Scan for the cell matching the given text and deliver its (x, y) coordinate at center. 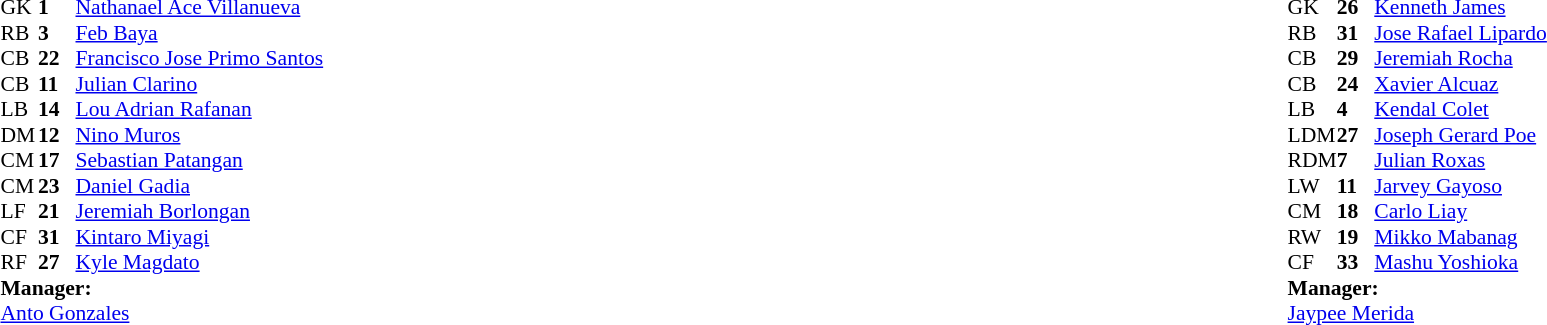
RF (19, 263)
Jeremiah Rocha (1460, 59)
Xavier Alcuaz (1460, 84)
Julian Clarino (200, 84)
Jarvey Gayoso (1460, 186)
33 (1356, 263)
29 (1356, 59)
19 (1356, 237)
23 (57, 186)
Mikko Mabanag (1460, 237)
Francisco Jose Primo Santos (200, 59)
21 (57, 211)
LDM (1312, 135)
Daniel Gadia (200, 186)
Kintaro Miyagi (200, 237)
22 (57, 59)
Jose Rafael Lipardo (1460, 33)
7 (1356, 161)
RDM (1312, 161)
LF (19, 211)
Jeremiah Borlongan (200, 211)
Julian Roxas (1460, 161)
Sebastian Patangan (200, 161)
Feb Baya (200, 33)
18 (1356, 211)
Mashu Yoshioka (1460, 263)
RW (1312, 237)
12 (57, 135)
Lou Adrian Rafanan (200, 109)
Carlo Liay (1460, 211)
17 (57, 161)
24 (1356, 84)
4 (1356, 109)
Kendal Colet (1460, 109)
3 (57, 33)
Joseph Gerard Poe (1460, 135)
Nino Muros (200, 135)
Kyle Magdato (200, 263)
DM (19, 135)
LW (1312, 186)
14 (57, 109)
